From the cell containing the given text, extract its center point as (x, y) coordinate. 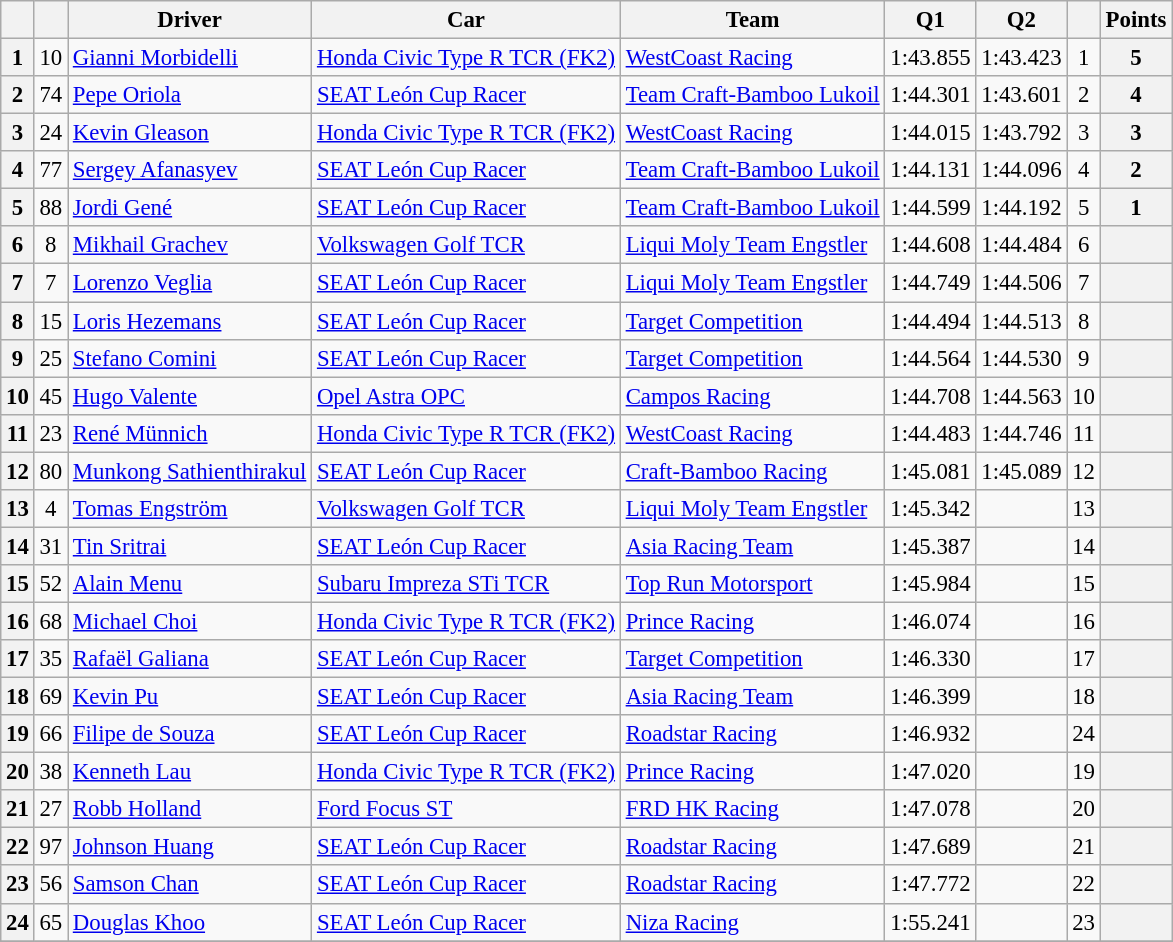
Ford Focus ST (466, 809)
1:47.020 (930, 772)
Filipe de Souza (190, 734)
Q2 (1022, 20)
Kevin Pu (190, 697)
1:46.330 (930, 659)
Mikhail Grachev (190, 245)
1:46.399 (930, 697)
1:44.484 (1022, 245)
65 (50, 922)
1:44.563 (1022, 396)
1:44.301 (930, 95)
Points (1136, 20)
1:47.772 (930, 885)
Robb Holland (190, 809)
1:55.241 (930, 922)
97 (50, 847)
1:44.192 (1022, 208)
1:44.708 (930, 396)
Michael Choi (190, 621)
38 (50, 772)
1:44.131 (930, 170)
77 (50, 170)
Driver (190, 20)
Alain Menu (190, 584)
1:45.984 (930, 584)
1:44.746 (1022, 433)
35 (50, 659)
1:47.689 (930, 847)
Tin Sritrai (190, 546)
Car (466, 20)
31 (50, 546)
1:44.015 (930, 133)
88 (50, 208)
1:44.494 (930, 321)
Lorenzo Veglia (190, 283)
Niza Racing (752, 922)
FRD HK Racing (752, 809)
Tomas Engström (190, 509)
1:44.513 (1022, 321)
Top Run Motorsport (752, 584)
Opel Astra OPC (466, 396)
Pepe Oriola (190, 95)
68 (50, 621)
27 (50, 809)
1:44.608 (930, 245)
1:44.599 (930, 208)
1:45.089 (1022, 471)
1:45.081 (930, 471)
Q1 (930, 20)
1:47.078 (930, 809)
1:44.530 (1022, 358)
56 (50, 885)
Rafaël Galiana (190, 659)
Team (752, 20)
Sergey Afanasyev (190, 170)
1:44.564 (930, 358)
Samson Chan (190, 885)
45 (50, 396)
Hugo Valente (190, 396)
1:43.855 (930, 58)
66 (50, 734)
69 (50, 697)
1:43.601 (1022, 95)
1:45.342 (930, 509)
1:44.483 (930, 433)
Stefano Comini (190, 358)
Kevin Gleason (190, 133)
Jordi Gené (190, 208)
René Münnich (190, 433)
1:46.932 (930, 734)
Loris Hezemans (190, 321)
1:44.749 (930, 283)
Gianni Morbidelli (190, 58)
80 (50, 471)
1:43.792 (1022, 133)
1:45.387 (930, 546)
Munkong Sathienthirakul (190, 471)
Campos Racing (752, 396)
1:44.096 (1022, 170)
Craft-Bamboo Racing (752, 471)
1:46.074 (930, 621)
Subaru Impreza STi TCR (466, 584)
1:43.423 (1022, 58)
1:44.506 (1022, 283)
Johnson Huang (190, 847)
Douglas Khoo (190, 922)
25 (50, 358)
74 (50, 95)
Kenneth Lau (190, 772)
52 (50, 584)
